Pinpoint the cell where the given text exists, returning its [X, Y] midpoint coordinate. 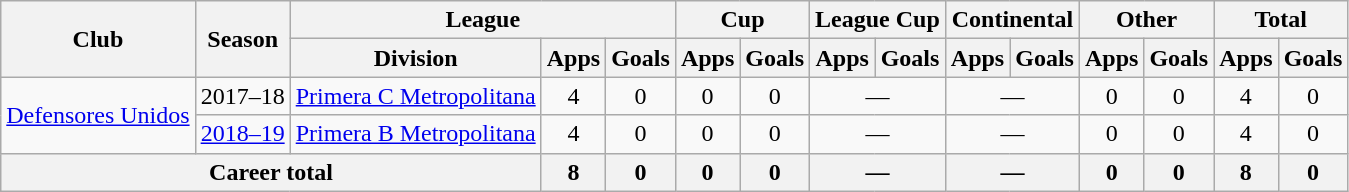
Division [416, 58]
2017–18 [242, 96]
Total [1281, 20]
League Cup [878, 20]
Club [98, 39]
Defensores Unidos [98, 115]
Career total [271, 172]
League [482, 20]
Continental [1012, 20]
Season [242, 39]
Other [1146, 20]
Cup [742, 20]
2018–19 [242, 134]
Primera C Metropolitana [416, 96]
Primera B Metropolitana [416, 134]
